Return [x, y] of the center of cell containing provided text 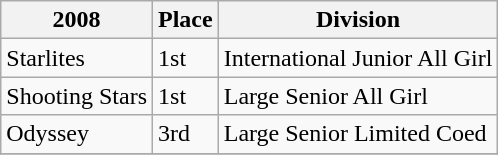
Shooting Stars [77, 96]
Odyssey [77, 134]
International Junior All Girl [358, 58]
Large Senior All Girl [358, 96]
Large Senior Limited Coed [358, 134]
3rd [186, 134]
Starlites [77, 58]
Division [358, 20]
2008 [77, 20]
Place [186, 20]
